Capture the cell that displays the provided text and extract its (x, y) central coordinate. 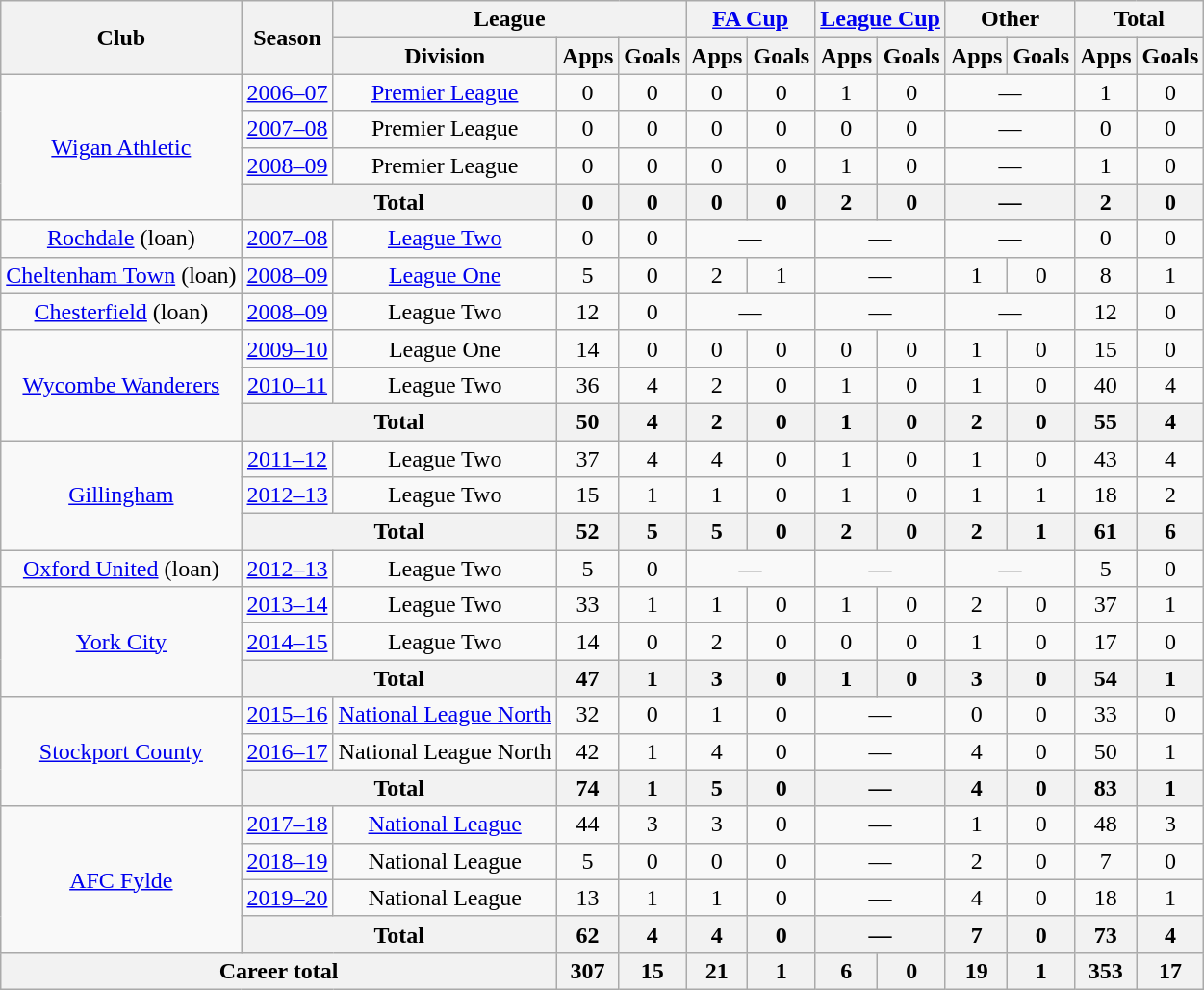
2017–18 (287, 825)
2016–17 (287, 751)
353 (1106, 971)
55 (1106, 421)
Wycombe Wanderers (121, 385)
40 (1106, 385)
19 (976, 971)
2006–07 (287, 92)
Rochdale (loan) (121, 239)
2009–10 (287, 348)
Division (445, 56)
AFC Fylde (121, 879)
Club (121, 38)
2013–14 (287, 605)
36 (587, 385)
Gillingham (121, 495)
FA Cup (751, 19)
2019–20 (287, 898)
Oxford United (loan) (121, 569)
307 (587, 971)
League Cup (881, 19)
21 (717, 971)
Stockport County (121, 751)
32 (587, 715)
2010–11 (287, 385)
43 (1106, 459)
44 (587, 825)
52 (587, 532)
York City (121, 642)
73 (1106, 934)
League (509, 19)
2011–12 (287, 459)
Wigan Athletic (121, 147)
2014–15 (287, 642)
Season (287, 38)
74 (587, 788)
2018–19 (287, 861)
2015–16 (287, 715)
8 (1106, 275)
61 (1106, 532)
47 (587, 678)
Cheltenham Town (loan) (121, 275)
13 (587, 898)
62 (587, 934)
Other (1010, 19)
42 (587, 751)
48 (1106, 825)
Chesterfield (loan) (121, 312)
Career total (279, 971)
54 (1106, 678)
83 (1106, 788)
